Search for the cell housing the specified text and yield its [x, y] center coordinate. 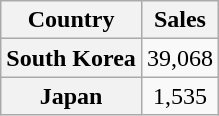
Country [72, 20]
Japan [72, 96]
Sales [180, 20]
39,068 [180, 58]
South Korea [72, 58]
1,535 [180, 96]
